For the text-containing cell, return its midpoint in (X, Y) coordinate format. 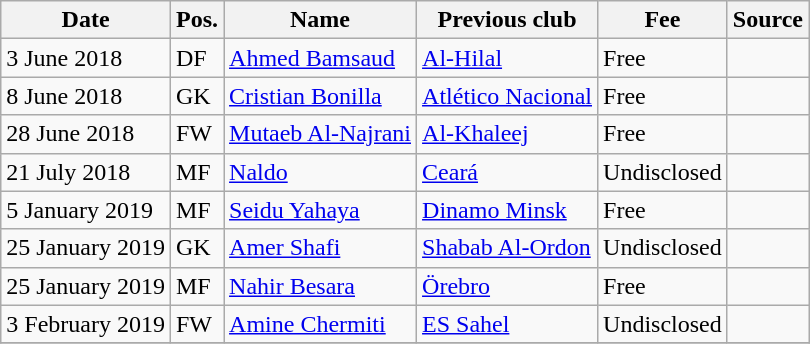
5 January 2019 (86, 210)
Nahir Besara (320, 286)
Date (86, 20)
3 June 2018 (86, 58)
ES Sahel (508, 324)
Ceará (508, 172)
Naldo (320, 172)
Shabab Al-Ordon (508, 248)
Örebro (508, 286)
Dinamo Minsk (508, 210)
Ahmed Bamsaud (320, 58)
Cristian Bonilla (320, 96)
Previous club (508, 20)
Amer Shafi (320, 248)
28 June 2018 (86, 134)
21 July 2018 (86, 172)
3 February 2019 (86, 324)
Amine Chermiti (320, 324)
Source (768, 20)
Al-Khaleej (508, 134)
Mutaeb Al-Najrani (320, 134)
Name (320, 20)
Pos. (196, 20)
8 June 2018 (86, 96)
Al-Hilal (508, 58)
Atlético Nacional (508, 96)
Seidu Yahaya (320, 210)
Fee (663, 20)
DF (196, 58)
